Return [X, Y] of the center of cell containing provided text 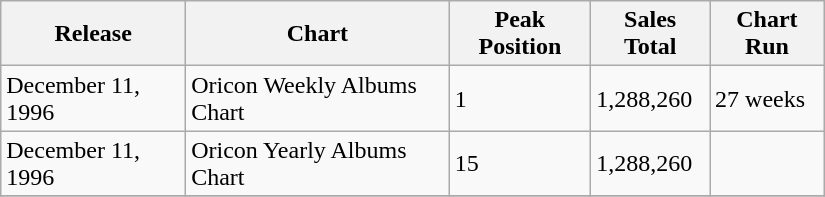
Oricon Weekly Albums Chart [318, 98]
Oricon Yearly Albums Chart [318, 164]
1 [520, 98]
Release [94, 34]
15 [520, 164]
Chart [318, 34]
Sales Total [650, 34]
Peak Position [520, 34]
27 weeks [768, 98]
Chart Run [768, 34]
